Provide the (x, y) coordinate of the cell's center where the given text is located.  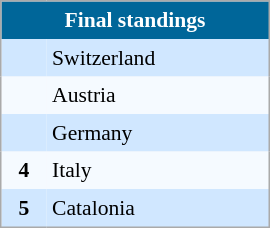
Italy (158, 171)
Austria (158, 95)
Catalonia (158, 208)
Switzerland (158, 58)
Germany (158, 133)
5 (24, 208)
Final standings (135, 20)
4 (24, 171)
